Detect which cell encompasses the target text, then output its (X, Y) center coordinate. 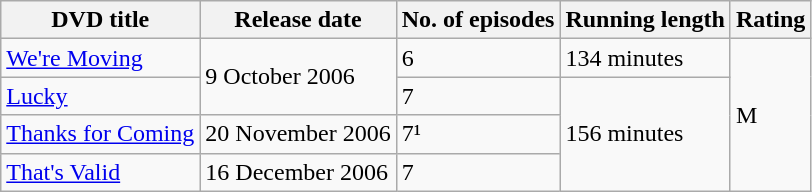
No. of episodes (478, 20)
Rating (770, 20)
That's Valid (100, 172)
7¹ (478, 134)
134 minutes (645, 58)
M (770, 115)
Thanks for Coming (100, 134)
We're Moving (100, 58)
9 October 2006 (298, 77)
6 (478, 58)
Lucky (100, 96)
16 December 2006 (298, 172)
Release date (298, 20)
156 minutes (645, 134)
Running length (645, 20)
DVD title (100, 20)
20 November 2006 (298, 134)
